Provide the [X, Y] coordinate of the cell's center where the given text is located.  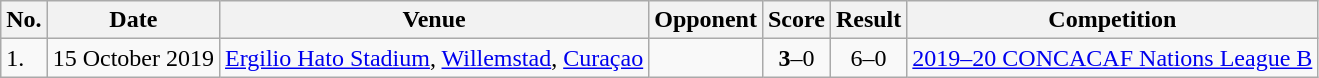
No. [24, 20]
Result [868, 20]
Opponent [706, 20]
1. [24, 58]
Score [796, 20]
2019–20 CONCACAF Nations League B [1112, 58]
Date [133, 20]
Venue [434, 20]
6–0 [868, 58]
3–0 [796, 58]
Competition [1112, 20]
Ergilio Hato Stadium, Willemstad, Curaçao [434, 58]
15 October 2019 [133, 58]
